Return (x, y) of the center of cell containing provided text 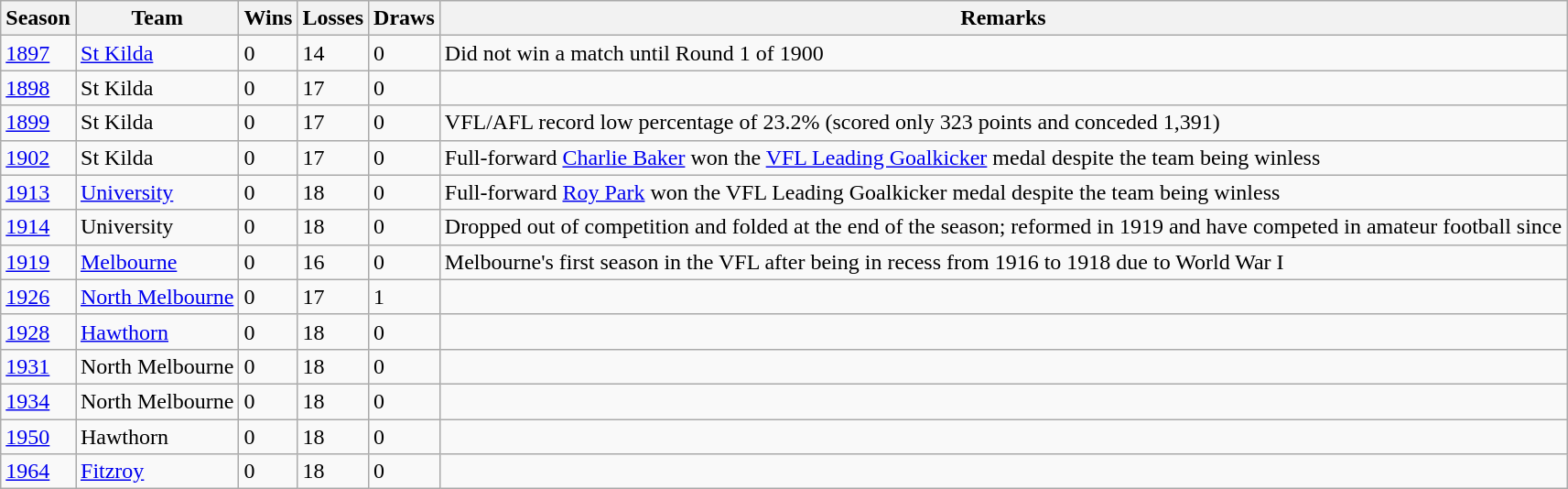
Team (157, 18)
Losses (333, 18)
Dropped out of competition and folded at the end of the season; reformed in 1919 and have competed in amateur football since (1003, 227)
Wins (268, 18)
Draws (405, 18)
1 (405, 297)
Fitzroy (157, 472)
VFL/AFL record low percentage of 23.2% (scored only 323 points and conceded 1,391) (1003, 123)
Season (38, 18)
1964 (38, 472)
1931 (38, 366)
1934 (38, 401)
16 (333, 262)
Melbourne's first season in the VFL after being in recess from 1916 to 1918 due to World War I (1003, 262)
1898 (38, 88)
14 (333, 53)
1897 (38, 53)
1902 (38, 158)
1913 (38, 192)
1899 (38, 123)
Full-forward Roy Park won the VFL Leading Goalkicker medal despite the team being winless (1003, 192)
1928 (38, 331)
1950 (38, 437)
Did not win a match until Round 1 of 1900 (1003, 53)
Full-forward Charlie Baker won the VFL Leading Goalkicker medal despite the team being winless (1003, 158)
Melbourne (157, 262)
1926 (38, 297)
1914 (38, 227)
Remarks (1003, 18)
1919 (38, 262)
